Scan for the cell matching the given text and deliver its (X, Y) coordinate at center. 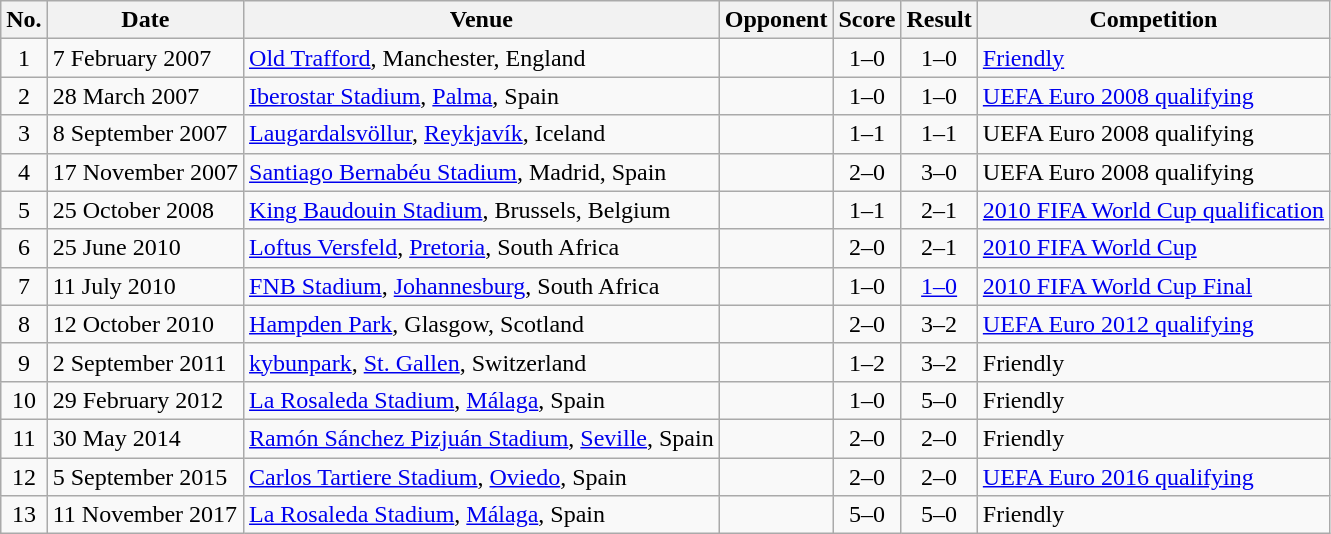
5 (24, 210)
10 (24, 400)
7 February 2007 (145, 58)
25 June 2010 (145, 248)
25 October 2008 (145, 210)
King Baudouin Stadium, Brussels, Belgium (482, 210)
Old Trafford, Manchester, England (482, 58)
8 (24, 324)
Score (867, 20)
Laugardalsvöllur, Reykjavík, Iceland (482, 134)
Venue (482, 20)
17 November 2007 (145, 172)
2010 FIFA World Cup Final (1153, 286)
Hampden Park, Glasgow, Scotland (482, 324)
Date (145, 20)
2 September 2011 (145, 362)
kybunpark, St. Gallen, Switzerland (482, 362)
1 (24, 58)
28 March 2007 (145, 96)
2010 FIFA World Cup (1153, 248)
UEFA Euro 2016 qualifying (1153, 477)
3–0 (939, 172)
2 (24, 96)
5 September 2015 (145, 477)
FNB Stadium, Johannesburg, South Africa (482, 286)
Opponent (776, 20)
7 (24, 286)
UEFA Euro 2012 qualifying (1153, 324)
Santiago Bernabéu Stadium, Madrid, Spain (482, 172)
8 September 2007 (145, 134)
No. (24, 20)
1–2 (867, 362)
Result (939, 20)
11 July 2010 (145, 286)
Ramón Sánchez Pizjuán Stadium, Seville, Spain (482, 438)
Iberostar Stadium, Palma, Spain (482, 96)
12 October 2010 (145, 324)
11 November 2017 (145, 515)
12 (24, 477)
2010 FIFA World Cup qualification (1153, 210)
Carlos Tartiere Stadium, Oviedo, Spain (482, 477)
9 (24, 362)
4 (24, 172)
13 (24, 515)
29 February 2012 (145, 400)
30 May 2014 (145, 438)
3 (24, 134)
Competition (1153, 20)
Loftus Versfeld, Pretoria, South Africa (482, 248)
6 (24, 248)
11 (24, 438)
